Provide the (x, y) coordinate of the cell's center where the given text is located.  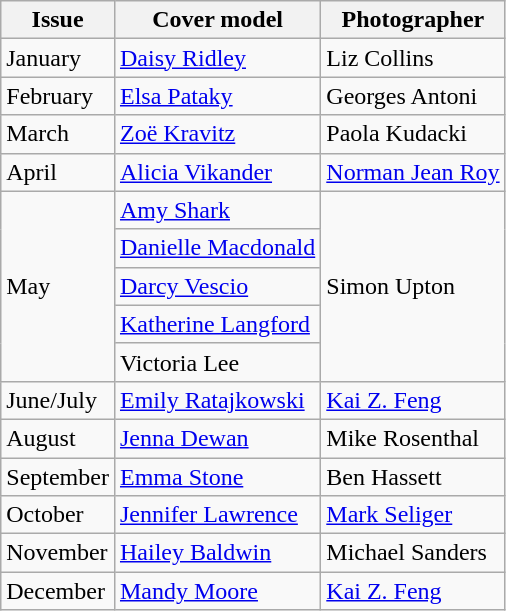
Emma Stone (217, 477)
Danielle Macdonald (217, 248)
Katherine Langford (217, 324)
October (58, 515)
May (58, 286)
Georges Antoni (413, 96)
Paola Kudacki (413, 134)
Jennifer Lawrence (217, 515)
Mandy Moore (217, 591)
June/July (58, 400)
Liz Collins (413, 58)
Mike Rosenthal (413, 438)
January (58, 58)
Amy Shark (217, 210)
Jenna Dewan (217, 438)
Daisy Ridley (217, 58)
April (58, 172)
Issue (58, 20)
Victoria Lee (217, 362)
Zoë Kravitz (217, 134)
Photographer (413, 20)
Alicia Vikander (217, 172)
Mark Seliger (413, 515)
Cover model (217, 20)
November (58, 553)
Emily Ratajkowski (217, 400)
Hailey Baldwin (217, 553)
September (58, 477)
Darcy Vescio (217, 286)
February (58, 96)
March (58, 134)
December (58, 591)
Ben Hassett (413, 477)
Simon Upton (413, 286)
August (58, 438)
Norman Jean Roy (413, 172)
Elsa Pataky (217, 96)
Michael Sanders (413, 553)
